Find where the given text appears and provide that cell's center as [x, y] coordinate. 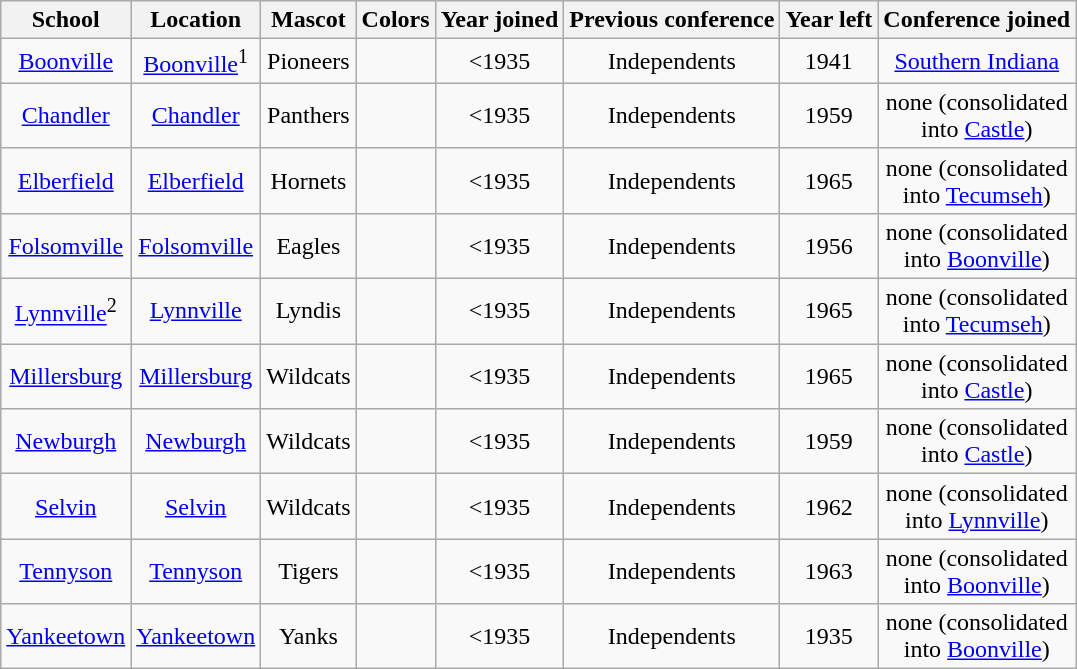
Boonville [66, 62]
School [66, 20]
Mascot [308, 20]
Colors [396, 20]
none (consolidatedinto Lynnville) [977, 506]
Boonville1 [196, 62]
1935 [829, 636]
Panthers [308, 116]
Eagles [308, 246]
Yanks [308, 636]
Pioneers [308, 62]
Location [196, 20]
1963 [829, 572]
1956 [829, 246]
Previous conference [672, 20]
1962 [829, 506]
Lynnville [196, 312]
Lynnville2 [66, 312]
Southern Indiana [977, 62]
Year left [829, 20]
Year joined [500, 20]
1941 [829, 62]
Tigers [308, 572]
Lyndis [308, 312]
Conference joined [977, 20]
Hornets [308, 180]
